Return the [X, Y] coordinate for the center point of the cell that contains the specified text.  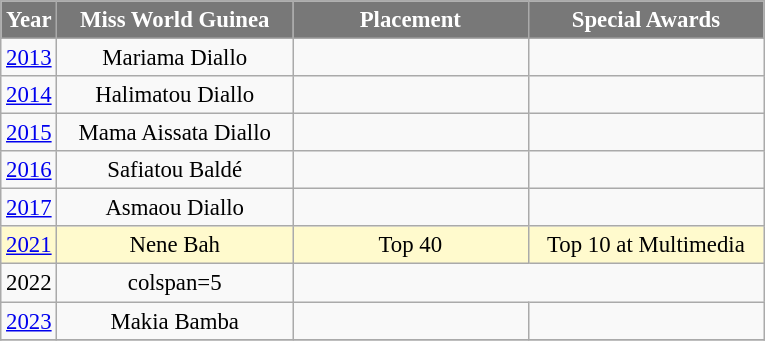
Mariama Diallo [175, 58]
Asmaou Diallo [175, 208]
Halimatou Diallo [175, 95]
Year [29, 20]
Miss World Guinea [175, 20]
2021 [29, 245]
Special Awards [646, 20]
Makia Bamba [175, 321]
2016 [29, 170]
Top 40 [410, 245]
2015 [29, 133]
2013 [29, 58]
Safiatou Baldé [175, 170]
2017 [29, 208]
Top 10 at Multimedia [646, 245]
2022 [29, 283]
2023 [29, 321]
colspan=5 [175, 283]
Placement [410, 20]
Nene Bah [175, 245]
2014 [29, 95]
Mama Aissata Diallo [175, 133]
